Find where the given text appears and provide that cell's center as (X, Y) coordinate. 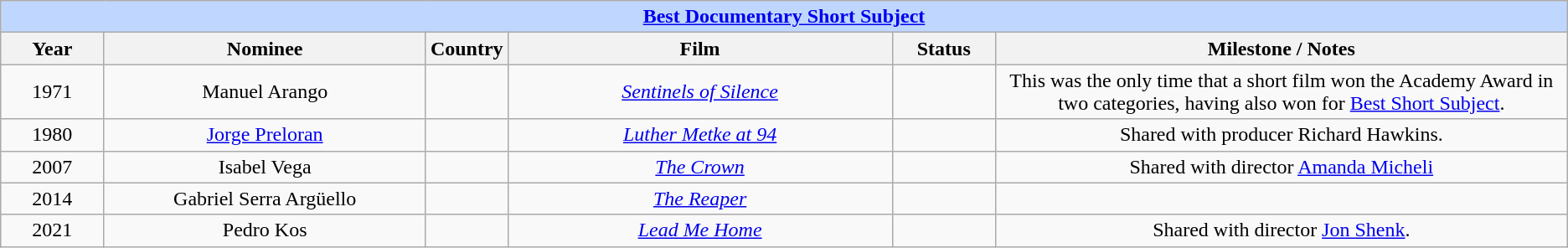
Year (52, 49)
Isabel Vega (265, 167)
Country (467, 49)
Sentinels of Silence (700, 92)
Best Documentary Short Subject (784, 17)
Gabriel Serra Argüello (265, 199)
Status (943, 49)
The Crown (700, 167)
2007 (52, 167)
The Reaper (700, 199)
Luther Metke at 94 (700, 135)
Nominee (265, 49)
1980 (52, 135)
Jorge Preloran (265, 135)
Shared with producer Richard Hawkins. (1282, 135)
Shared with director Jon Shenk. (1282, 230)
This was the only time that a short film won the Academy Award in two categories, having also won for Best Short Subject. (1282, 92)
Pedro Kos (265, 230)
Shared with director Amanda Micheli (1282, 167)
Milestone / Notes (1282, 49)
Film (700, 49)
2014 (52, 199)
Manuel Arango (265, 92)
Lead Me Home (700, 230)
1971 (52, 92)
2021 (52, 230)
